Pinpoint the cell where the given text exists, returning its (X, Y) midpoint coordinate. 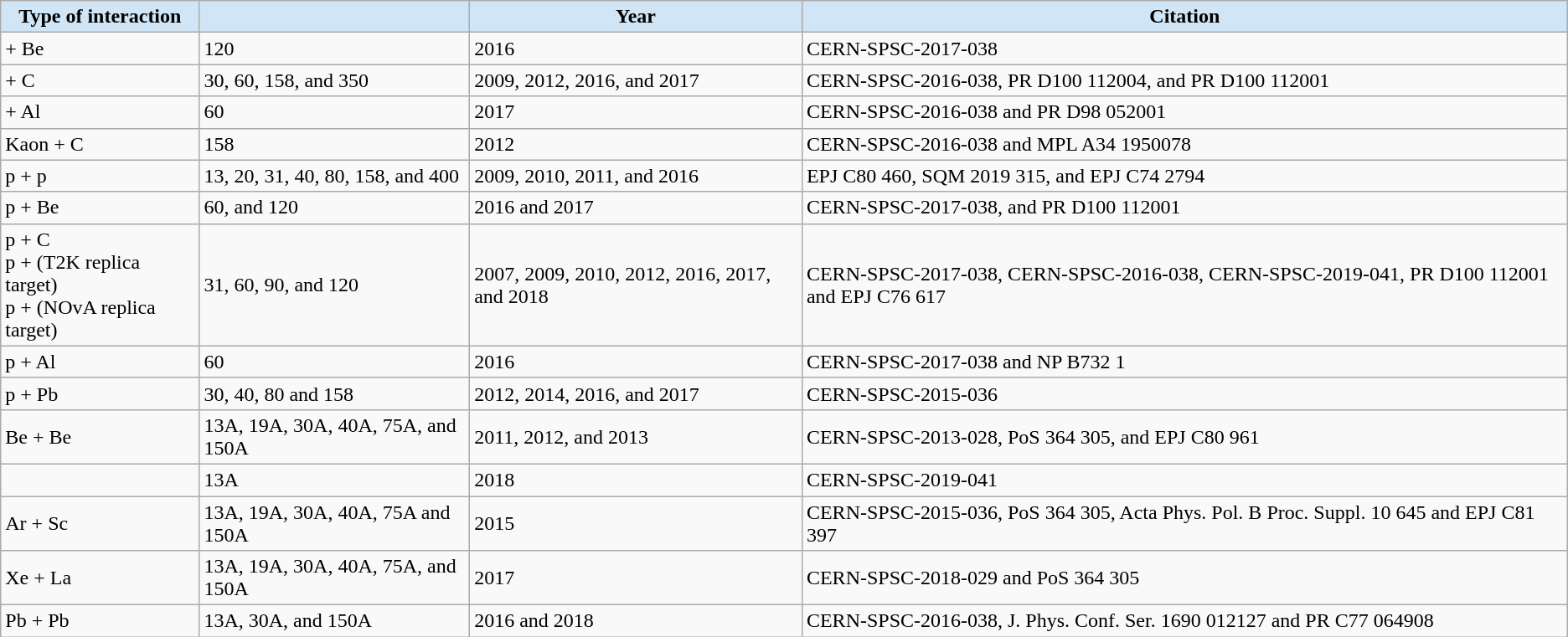
30, 60, 158, and 350 (335, 80)
p + Be (101, 208)
Year (637, 17)
+ C (101, 80)
2009, 2010, 2011, and 2016 (637, 176)
CERN-SPSC-2019-041 (1184, 480)
Xe + La (101, 578)
CERN-SPSC-2018-029 and PoS 364 305 (1184, 578)
2018 (637, 480)
2015 (637, 522)
EPJ C80 460, SQM 2019 315, and EPJ C74 2794 (1184, 176)
2007, 2009, 2010, 2012, 2016, 2017, and 2018 (637, 285)
Type of interaction (101, 17)
CERN-SPSC-2015-036, PoS 364 305, Acta Phys. Pol. B Proc. Suppl. 10 645 and EPJ C81 397 (1184, 522)
Citation (1184, 17)
CERN-SPSC-2016-038, PR D100 112004, and PR D100 112001 (1184, 80)
13A (335, 480)
CERN-SPSC-2013-028, PoS 364 305, and EPJ C80 961 (1184, 437)
Be + Be (101, 437)
2012 (637, 144)
31, 60, 90, and 120 (335, 285)
120 (335, 49)
CERN-SPSC-2017-038, and PR D100 112001 (1184, 208)
13, 20, 31, 40, 80, 158, and 400 (335, 176)
2016 and 2017 (637, 208)
p + C p + (T2K replica target) p + (NOvA replica target) (101, 285)
2011, 2012, and 2013 (637, 437)
CERN-SPSC-2017-038 (1184, 49)
CERN-SPSC-2017-038, CERN-SPSC-2016-038, CERN-SPSC-2019-041, PR D100 112001 and EPJ C76 617 (1184, 285)
60, and 120 (335, 208)
CERN-SPSC-2017-038 and NP B732 1 (1184, 362)
p + Pb (101, 393)
CERN-SPSC-2015-036 (1184, 393)
CERN-SPSC-2016-038, J. Phys. Conf. Ser. 1690 012127 and PR C77 064908 (1184, 621)
2009, 2012, 2016, and 2017 (637, 80)
158 (335, 144)
+ Be (101, 49)
13A, 19A, 30A, 40A, 75A and 150A (335, 522)
30, 40, 80 and 158 (335, 393)
p + p (101, 176)
p + Al (101, 362)
2012, 2014, 2016, and 2017 (637, 393)
CERN-SPSC-2016-038 and MPL A34 1950078 (1184, 144)
Ar + Sc (101, 522)
CERN-SPSC-2016-038 and PR D98 052001 (1184, 112)
2016 and 2018 (637, 621)
13A, 30A, and 150A (335, 621)
+ Al (101, 112)
Kaon + C (101, 144)
Pb + Pb (101, 621)
